Scan for the cell matching the given text and deliver its [x, y] coordinate at center. 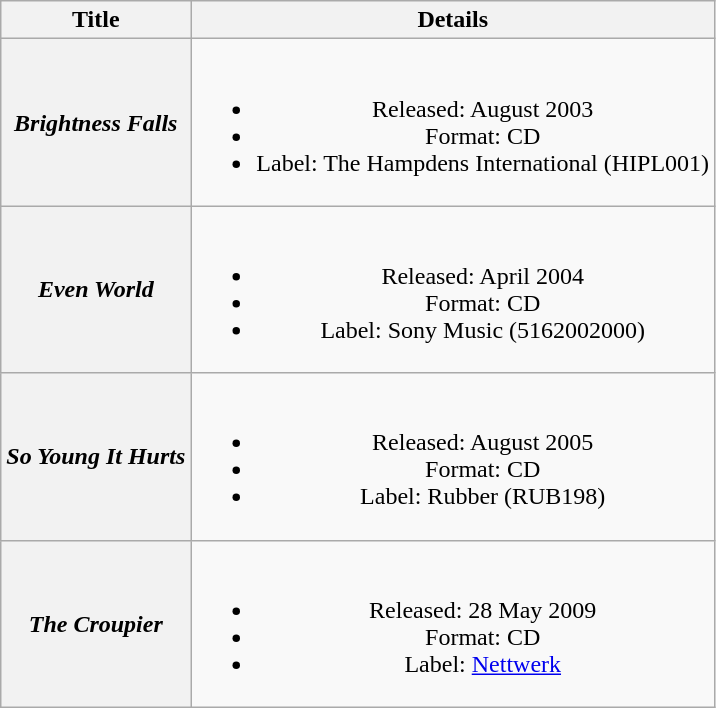
The Croupier [96, 624]
So Young It Hurts [96, 456]
Title [96, 20]
Even World [96, 290]
Details [453, 20]
Released: April 2004Format: CDLabel: Sony Music (5162002000) [453, 290]
Released: 28 May 2009Format: CDLabel: Nettwerk [453, 624]
Released: August 2003Format: CDLabel: The Hampdens International (HIPL001) [453, 122]
Brightness Falls [96, 122]
Released: August 2005Format: CDLabel: Rubber (RUB198) [453, 456]
